Provide the [x, y] coordinate of the cell's center where the given text is located.  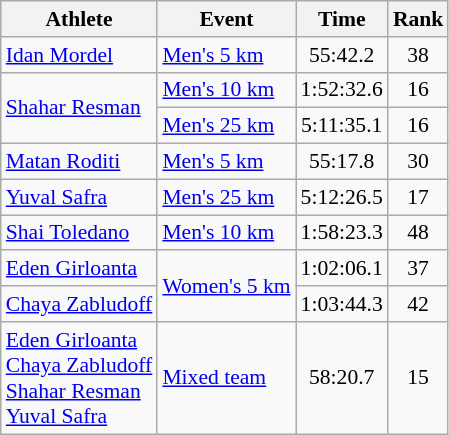
Chaya Zabludoff [80, 304]
48 [418, 233]
1:52:32.6 [342, 90]
Shai Toledano [80, 233]
17 [418, 197]
Eden GirloantaChaya ZabludoffShahar ResmanYuval Safra [80, 378]
42 [418, 304]
Event [226, 19]
Mixed team [226, 378]
Eden Girloanta [80, 269]
15 [418, 378]
Rank [418, 19]
55:17.8 [342, 162]
Athlete [80, 19]
Matan Roditi [80, 162]
Idan Mordel [80, 55]
Time [342, 19]
30 [418, 162]
1:03:44.3 [342, 304]
1:02:06.1 [342, 269]
37 [418, 269]
Women's 5 km [226, 286]
55:42.2 [342, 55]
38 [418, 55]
58:20.7 [342, 378]
5:12:26.5 [342, 197]
5:11:35.1 [342, 126]
Yuval Safra [80, 197]
1:58:23.3 [342, 233]
Shahar Resman [80, 108]
